Return the (X, Y) coordinate for the center point of the cell that contains the specified text.  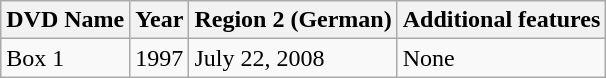
Box 1 (66, 58)
July 22, 2008 (293, 58)
Additional features (502, 20)
None (502, 58)
Region 2 (German) (293, 20)
Year (160, 20)
DVD Name (66, 20)
1997 (160, 58)
